Output the [X, Y] coordinate of the center of the cell containing the given text.  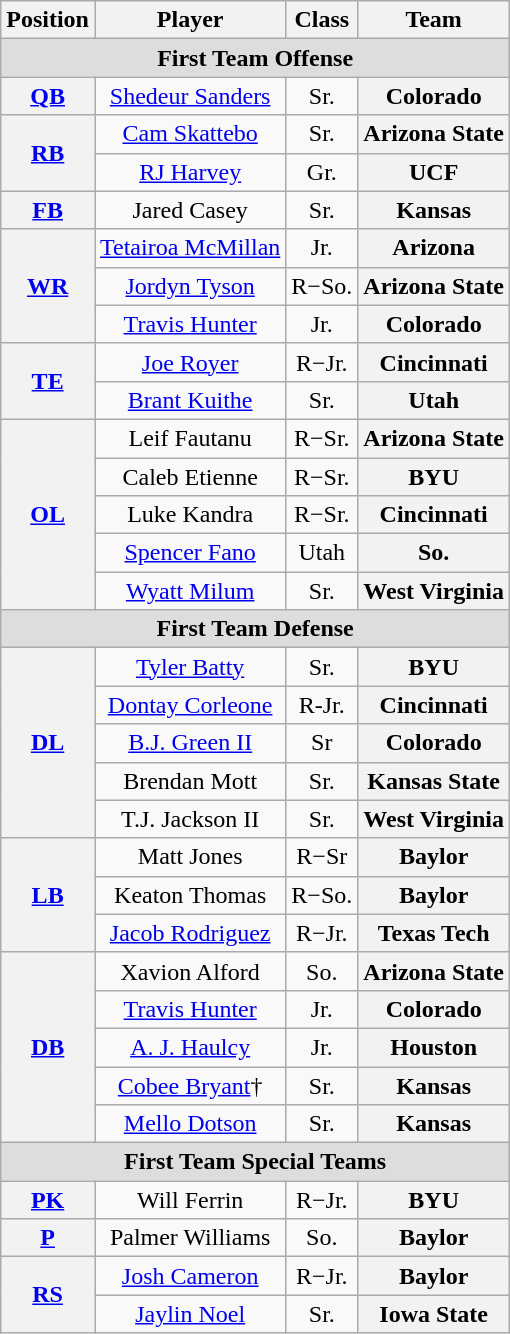
P [48, 1238]
Cam Skattebo [190, 134]
Brant Kuithe [190, 400]
Will Ferrin [190, 1200]
Position [48, 20]
TE [48, 381]
Cobee Bryant† [190, 1085]
First Team Defense [256, 629]
Kansas State [434, 781]
Xavion Alford [190, 971]
DL [48, 743]
Jared Casey [190, 210]
Tetairoa McMillan [190, 248]
Player [190, 20]
OL [48, 514]
Joe Royer [190, 362]
Texas Tech [434, 933]
LB [48, 895]
First Team Special Teams [256, 1162]
Mello Dotson [190, 1124]
Gr. [322, 172]
Wyatt Milum [190, 591]
Keaton Thomas [190, 895]
Josh Cameron [190, 1276]
Houston [434, 1047]
RJ Harvey [190, 172]
RS [48, 1295]
A. J. Haulcy [190, 1047]
Jacob Rodriguez [190, 933]
Brendan Mott [190, 781]
PK [48, 1200]
FB [48, 210]
R-Jr. [322, 705]
Shedeur Sanders [190, 96]
R−Sr [322, 857]
QB [48, 96]
UCF [434, 172]
Class [322, 20]
Iowa State [434, 1314]
Team [434, 20]
RB [48, 153]
Matt Jones [190, 857]
Palmer Williams [190, 1238]
Spencer Fano [190, 553]
Tyler Batty [190, 667]
Dontay Corleone [190, 705]
First Team Offense [256, 58]
Caleb Etienne [190, 477]
T.J. Jackson II [190, 819]
Jaylin Noel [190, 1314]
WR [48, 286]
DB [48, 1047]
Sr [322, 743]
Luke Kandra [190, 515]
Leif Fautanu [190, 438]
Arizona [434, 248]
Jordyn Tyson [190, 286]
B.J. Green II [190, 743]
